Find where the given text appears and provide that cell's center as (X, Y) coordinate. 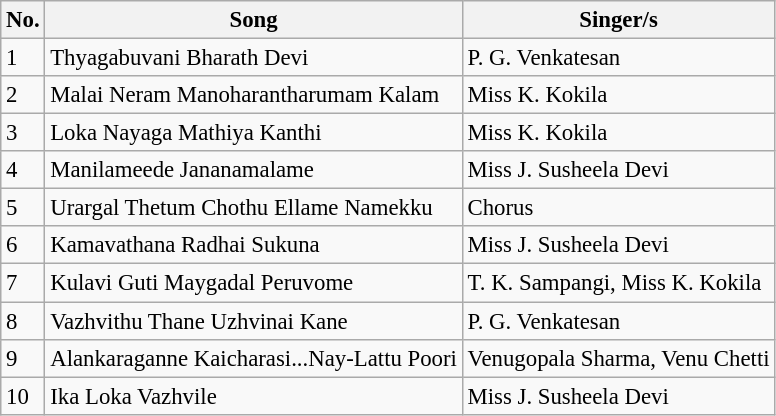
T. K. Sampangi, Miss K. Kokila (618, 283)
3 (23, 133)
Chorus (618, 208)
7 (23, 283)
Manilameede Jananamalame (254, 170)
Alankaraganne Kaicharasi...Nay-Lattu Poori (254, 358)
Thyagabuvani Bharath Devi (254, 58)
Venugopala Sharma, Venu Chetti (618, 358)
Song (254, 20)
5 (23, 208)
Loka Nayaga Mathiya Kanthi (254, 133)
Singer/s (618, 20)
6 (23, 245)
Malai Neram Manoharantharumam Kalam (254, 95)
No. (23, 20)
10 (23, 396)
4 (23, 170)
Kamavathana Radhai Sukuna (254, 245)
9 (23, 358)
2 (23, 95)
Vazhvithu Thane Uzhvinai Kane (254, 321)
Ika Loka Vazhvile (254, 396)
Urargal Thetum Chothu Ellame Namekku (254, 208)
8 (23, 321)
Kulavi Guti Maygadal Peruvome (254, 283)
1 (23, 58)
